Determine the [x, y] coordinate at the center of the cell enclosing the given text.  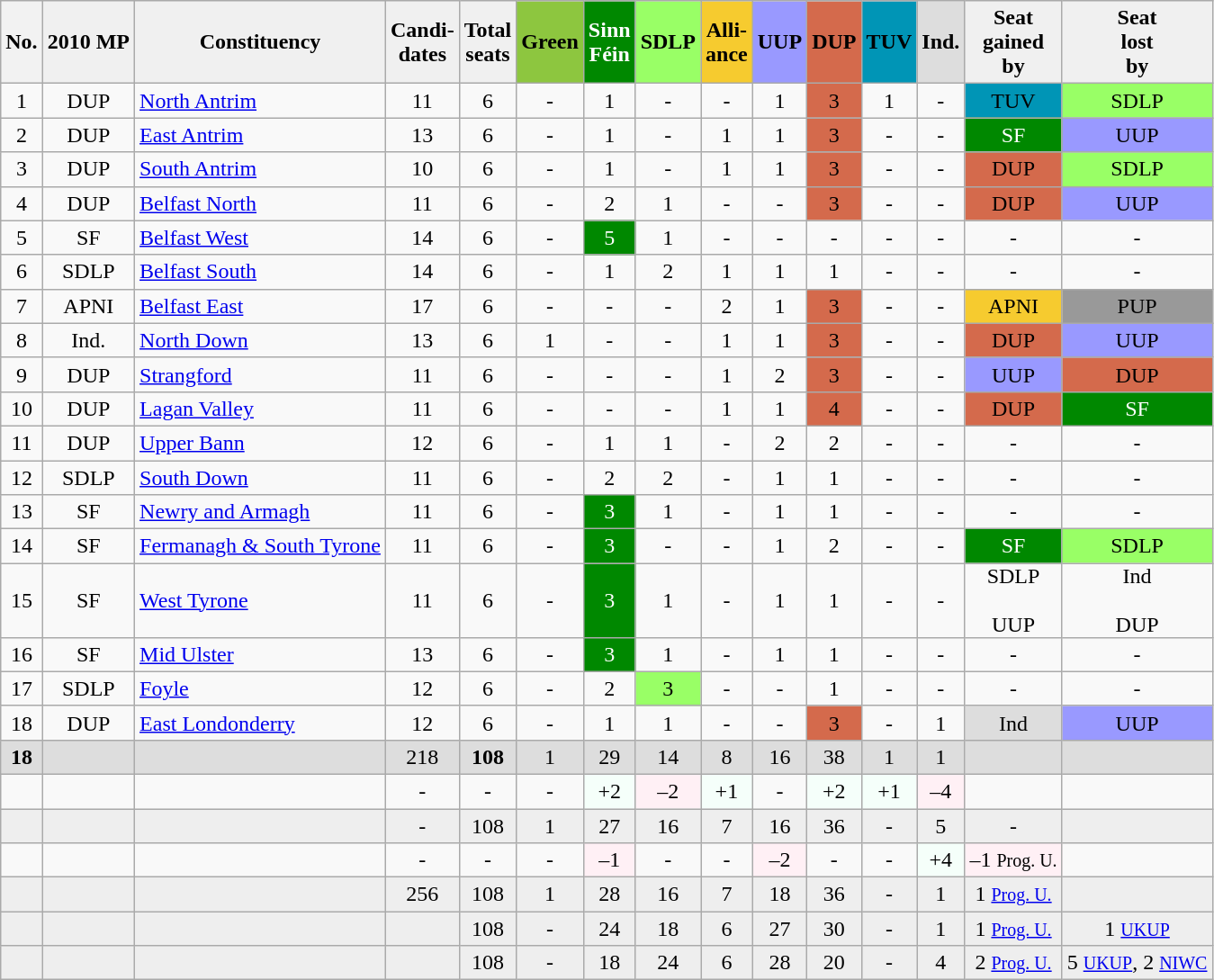
Foyle [261, 688]
+4 [941, 860]
1 UKUP [1138, 929]
Totalseats [488, 42]
Upper Bann [261, 443]
–1 [609, 860]
218 [422, 757]
Alli-ance [727, 42]
15 [22, 600]
9 [22, 374]
Seatgainedby [1013, 42]
South Antrim [261, 169]
Constituency [261, 42]
Ind [1013, 723]
Mid Ulster [261, 654]
West Tyrone [261, 600]
SinnFéin [609, 42]
5 UKUP, 2 NIWC [1138, 963]
Seatlostby [1138, 42]
Fermanagh & South Tyrone [261, 546]
2 Prog. U. [1013, 963]
No. [22, 42]
–4 [941, 791]
Belfast South [261, 272]
–1 Prog. U. [1013, 860]
29 [609, 757]
East Antrim [261, 135]
Candi-dates [422, 42]
Newry and Armagh [261, 512]
South Down [261, 478]
Belfast North [261, 203]
East Londonderry [261, 723]
Belfast East [261, 306]
SDLPUUP [1013, 600]
2010 MP [88, 42]
38 [834, 757]
PUP [1138, 306]
20 [834, 963]
Green [551, 42]
30 [834, 929]
Lagan Valley [261, 409]
Belfast West [261, 238]
256 [422, 895]
Strangford [261, 374]
IndDUP [1138, 600]
North Down [261, 340]
North Antrim [261, 101]
